Capture the cell that displays the provided text and extract its (x, y) central coordinate. 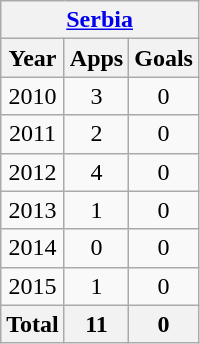
Total (33, 324)
3 (96, 96)
Serbia (100, 20)
2013 (33, 210)
11 (96, 324)
2012 (33, 172)
2010 (33, 96)
2014 (33, 248)
Apps (96, 58)
Year (33, 58)
2 (96, 134)
2015 (33, 286)
Goals (164, 58)
2011 (33, 134)
4 (96, 172)
